Locate the cell with the specified text and output its (x, y) center coordinate. 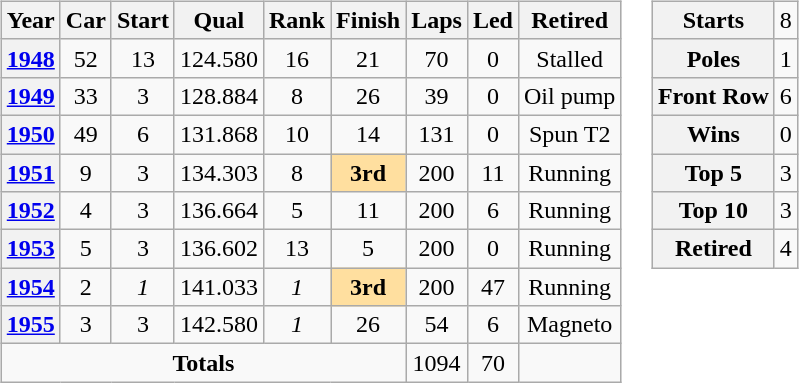
Laps (437, 20)
Car (86, 20)
9 (86, 173)
131 (437, 134)
14 (368, 134)
141.033 (218, 287)
Qual (218, 20)
Starts (713, 20)
47 (492, 287)
39 (437, 96)
Oil pump (569, 96)
1954 (30, 287)
1953 (30, 249)
21 (368, 58)
Stalled (569, 58)
33 (86, 96)
136.664 (218, 211)
49 (86, 134)
Wins (713, 134)
142.580 (218, 325)
Top 10 (713, 211)
1955 (30, 325)
136.602 (218, 249)
10 (296, 134)
1950 (30, 134)
1094 (437, 363)
Spun T2 (569, 134)
128.884 (218, 96)
54 (437, 325)
Top 5 (713, 173)
1949 (30, 96)
16 (296, 58)
131.868 (218, 134)
134.303 (218, 173)
Led (492, 20)
1951 (30, 173)
Poles (713, 58)
Magneto (569, 325)
Front Row (713, 96)
52 (86, 58)
Finish (368, 20)
1952 (30, 211)
Start (142, 20)
Totals (203, 363)
2 (86, 287)
124.580 (218, 58)
Year (30, 20)
Rank (296, 20)
1948 (30, 58)
